For the text-containing cell, return its midpoint in (x, y) coordinate format. 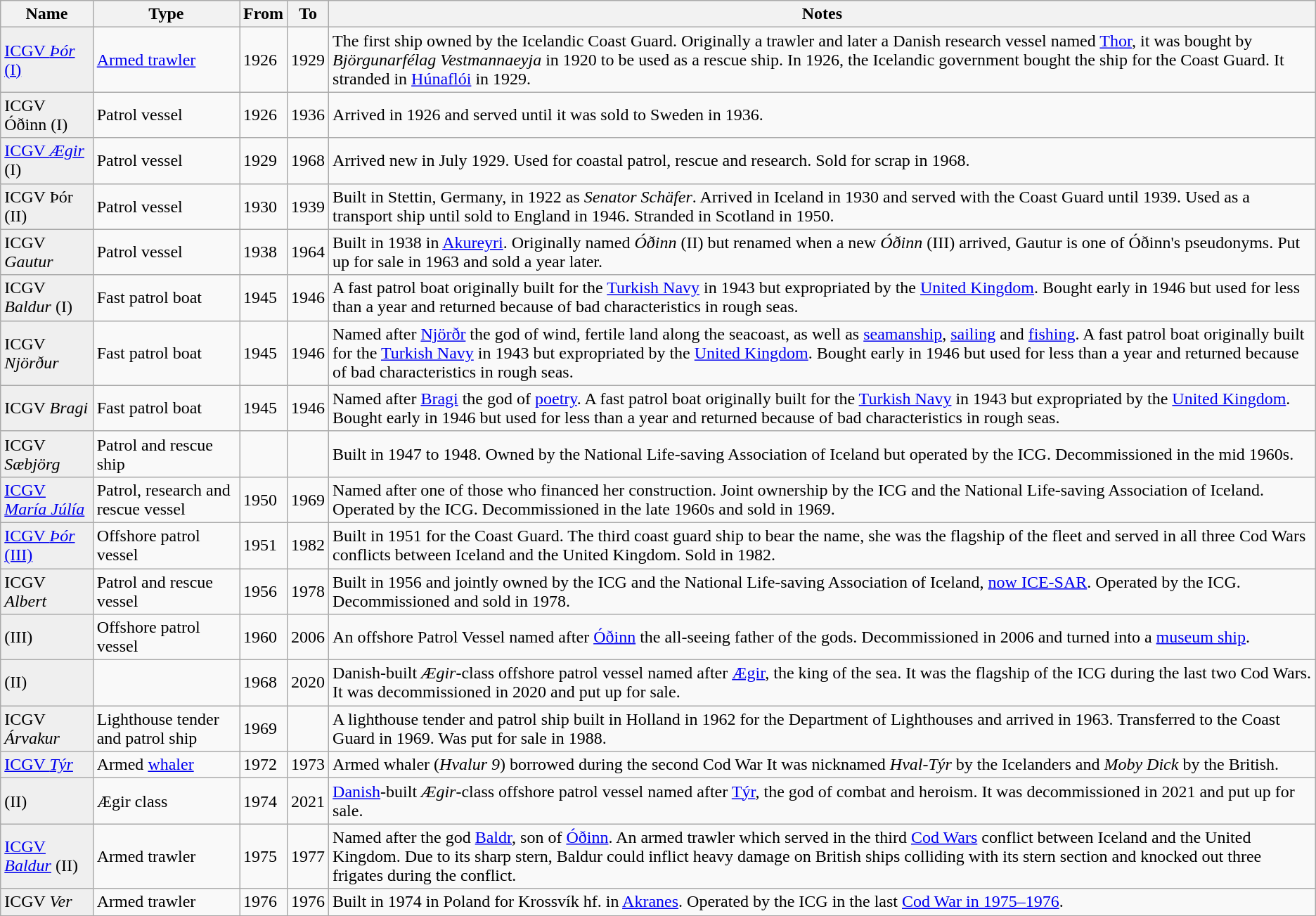
1939 (308, 207)
1973 (308, 765)
Name (46, 14)
1975 (264, 856)
Ægir class (166, 801)
From (264, 14)
Armed whaler (Hvalur 9) borrowed during the second Cod War It was nicknamed Hval-Týr by the Icelanders and Moby Dick by the British. (822, 765)
ICGV Þór (I) (46, 60)
1977 (308, 856)
1978 (308, 591)
Patrol and rescue ship (166, 454)
1951 (264, 546)
Type (166, 14)
1982 (308, 546)
ICGV Þór (III) (46, 546)
ICGV Árvakur (46, 728)
ICGV Njörður (46, 353)
1956 (264, 591)
2021 (308, 801)
ICGV Baldur (II) (46, 856)
ICGV Albert (46, 591)
ICGV Ver (46, 902)
Arrived new in July 1929. Used for coastal patrol, rescue and research. Sold for scrap in 1968. (822, 160)
ICGV Ægir (I) (46, 160)
ICGV Baldur (I) (46, 298)
Notes (822, 14)
Patrol and rescue vessel (166, 591)
ICGV Týr (46, 765)
Built in 1974 in Poland for Krossvík hf. in Akranes. Operated by the ICG in the last Cod War in 1975–1976. (822, 902)
ICGV Þór (II) (46, 207)
Armed whaler (166, 765)
ICGV María Júlía (46, 499)
ICGV Bragi (46, 408)
An offshore Patrol Vessel named after Óðinn the all-seeing father of the gods. Decommissioned in 2006 and turned into a museum ship. (822, 637)
Built in 1947 to 1948. Owned by the National Life-saving Association of Iceland but operated by the ICG. Decommissioned in the mid 1960s. (822, 454)
Lighthouse tender and patrol ship (166, 728)
1938 (264, 252)
1964 (308, 252)
1936 (308, 115)
1972 (264, 765)
Patrol, research and rescue vessel (166, 499)
2006 (308, 637)
1930 (264, 207)
(III) (46, 637)
1960 (264, 637)
ICGV Gautur (46, 252)
Arrived in 1926 and served until it was sold to Sweden in 1936. (822, 115)
2020 (308, 683)
1950 (264, 499)
ICGV Sæbjörg (46, 454)
Danish-built Ægir-class offshore patrol vessel named after Týr, the god of combat and heroism. It was decommissioned in 2021 and put up for sale. (822, 801)
1974 (264, 801)
To (308, 14)
ICGV Óðinn (I) (46, 115)
